From the cell containing the given text, extract its center point as [X, Y] coordinate. 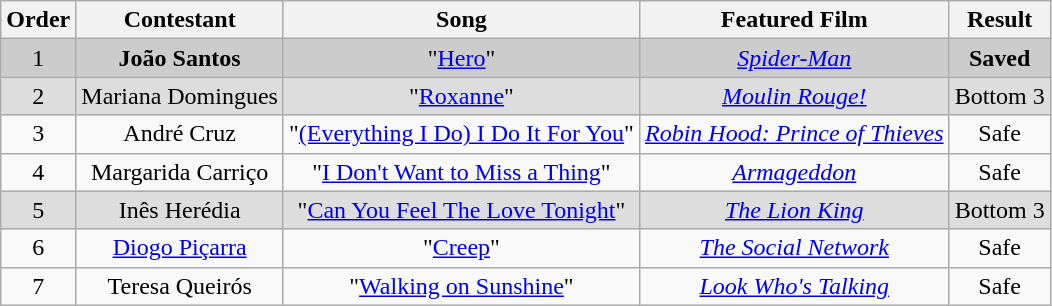
Order [38, 20]
The Social Network [794, 248]
Robin Hood: Prince of Thieves [794, 134]
"Can You Feel The Love Tonight" [461, 210]
Result [1000, 20]
6 [38, 248]
The Lion King [794, 210]
Teresa Queirós [180, 286]
"(Everything I Do) I Do It For You" [461, 134]
Margarida Carriço [180, 172]
2 [38, 96]
"Roxanne" [461, 96]
Armageddon [794, 172]
Song [461, 20]
3 [38, 134]
7 [38, 286]
4 [38, 172]
Spider-Man [794, 58]
"Hero" [461, 58]
"Walking on Sunshine" [461, 286]
"Creep" [461, 248]
André Cruz [180, 134]
"I Don't Want to Miss a Thing" [461, 172]
Contestant [180, 20]
1 [38, 58]
Moulin Rouge! [794, 96]
Mariana Domingues [180, 96]
Featured Film [794, 20]
Diogo Piçarra [180, 248]
5 [38, 210]
Inês Herédia [180, 210]
João Santos [180, 58]
Look Who's Talking [794, 286]
Saved [1000, 58]
